Locate the cell with the specified text and output its [x, y] center coordinate. 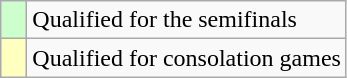
Qualified for consolation games [187, 58]
Qualified for the semifinals [187, 20]
